Return the (x, y) coordinate for the center point of the cell that contains the specified text.  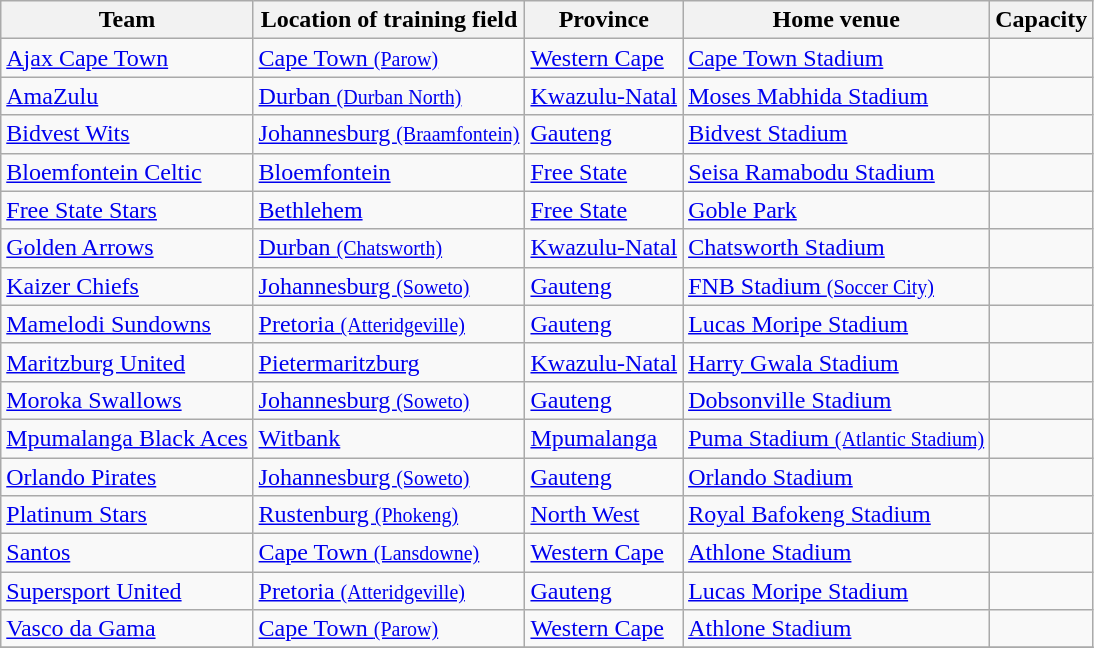
Moroka Swallows (127, 400)
Cape Town Stadium (836, 58)
Moses Mabhida Stadium (836, 96)
Witbank (389, 438)
Maritzburg United (127, 362)
Goble Park (836, 210)
Free State Stars (127, 210)
Province (604, 20)
Supersport United (127, 591)
Cape Town (Lansdowne) (389, 553)
Mpumalanga Black Aces (127, 438)
Team (127, 20)
Location of training field (389, 20)
Golden Arrows (127, 248)
Chatsworth Stadium (836, 248)
Bidvest Stadium (836, 134)
FNB Stadium (Soccer City) (836, 286)
Home venue (836, 20)
Johannesburg (Braamfontein) (389, 134)
Harry Gwala Stadium (836, 362)
Vasco da Gama (127, 629)
Bloemfontein (389, 172)
Mamelodi Sundowns (127, 324)
Durban (Durban North) (389, 96)
Orlando Pirates (127, 477)
Seisa Ramabodu Stadium (836, 172)
Kaizer Chiefs (127, 286)
Bloemfontein Celtic (127, 172)
Rustenburg (Phokeng) (389, 515)
Puma Stadium (Atlantic Stadium) (836, 438)
Royal Bafokeng Stadium (836, 515)
Platinum Stars (127, 515)
North West (604, 515)
Capacity (1042, 20)
Santos (127, 553)
Bidvest Wits (127, 134)
Pietermaritzburg (389, 362)
AmaZulu (127, 96)
Bethlehem (389, 210)
Orlando Stadium (836, 477)
Mpumalanga (604, 438)
Durban (Chatsworth) (389, 248)
Ajax Cape Town (127, 58)
Dobsonville Stadium (836, 400)
